Determine the (x, y) coordinate at the center of the cell enclosing the given text.  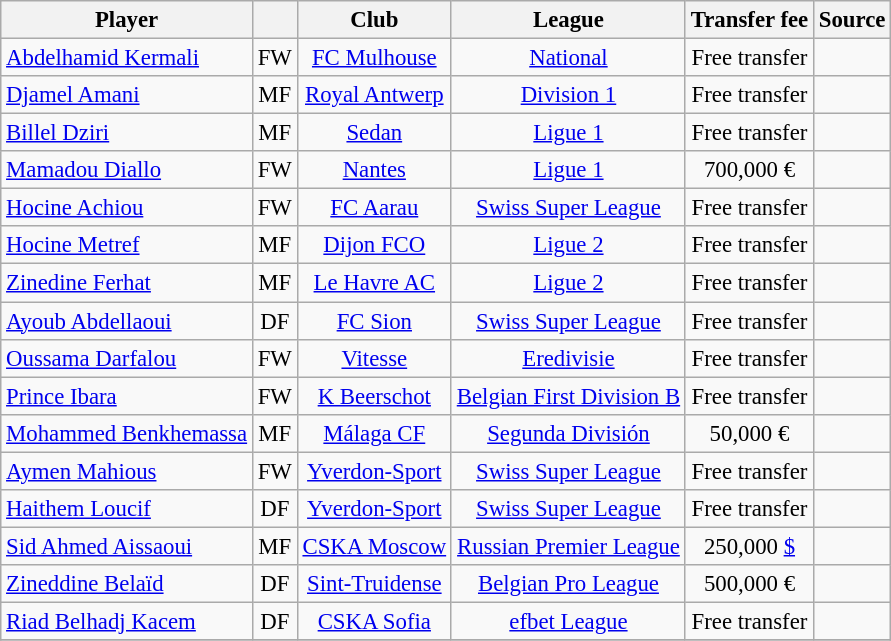
National (568, 58)
Transfer fee (749, 20)
250,000 $ (749, 546)
Division 1 (568, 95)
Nantes (374, 170)
FC Mulhouse (374, 58)
Vitesse (374, 358)
FC Aarau (374, 208)
Aymen Mahious (127, 471)
Source (852, 20)
CSKA Moscow (374, 546)
Royal Antwerp (374, 95)
Zinedine Ferhat (127, 283)
Hocine Metref (127, 245)
efbet League (568, 621)
Djamel Amani (127, 95)
Club (374, 20)
Segunda División (568, 433)
Mohammed Benkhemassa (127, 433)
Russian Premier League (568, 546)
Ayoub Abdellaoui (127, 321)
Eredivisie (568, 358)
Hocine Achiou (127, 208)
Sid Ahmed Aissaoui (127, 546)
Riad Belhadj Kacem (127, 621)
Sint-Truidense (374, 584)
K Beerschot (374, 396)
Sedan (374, 133)
FC Sion (374, 321)
Oussama Darfalou (127, 358)
50,000 € (749, 433)
Zineddine Belaïd (127, 584)
Prince Ibara (127, 396)
Belgian Pro League (568, 584)
500,000 € (749, 584)
Billel Dziri (127, 133)
Abdelhamid Kermali (127, 58)
Belgian First Division B (568, 396)
CSKA Sofia (374, 621)
700,000 € (749, 170)
Dijon FCO (374, 245)
Mamadou Diallo (127, 170)
Player (127, 20)
League (568, 20)
Haithem Loucif (127, 509)
Málaga CF (374, 433)
Le Havre AC (374, 283)
